Scan for the cell matching the given text and deliver its (x, y) coordinate at center. 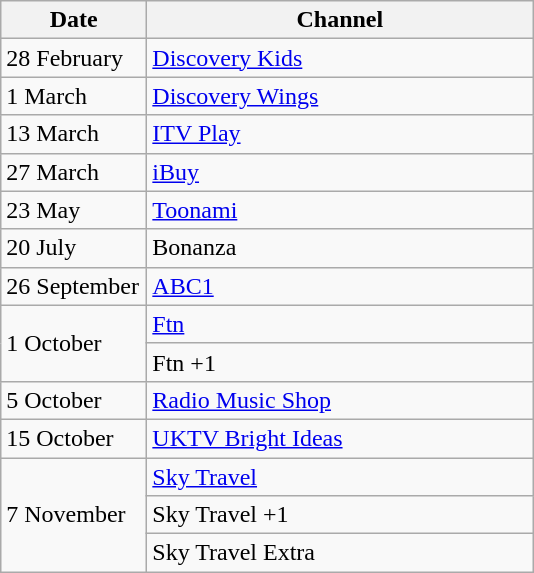
Sky Travel Extra (340, 553)
20 July (74, 248)
7 November (74, 515)
26 September (74, 286)
Discovery Wings (340, 96)
Bonanza (340, 248)
27 March (74, 172)
iBuy (340, 172)
Ftn (340, 324)
Date (74, 20)
Discovery Kids (340, 58)
15 October (74, 438)
Channel (340, 20)
1 October (74, 343)
Sky Travel (340, 477)
Toonami (340, 210)
ABC1 (340, 286)
Radio Music Shop (340, 400)
UKTV Bright Ideas (340, 438)
5 October (74, 400)
13 March (74, 134)
28 February (74, 58)
Sky Travel +1 (340, 515)
23 May (74, 210)
Ftn +1 (340, 362)
ITV Play (340, 134)
1 March (74, 96)
